For the text-containing cell, return its midpoint in (x, y) coordinate format. 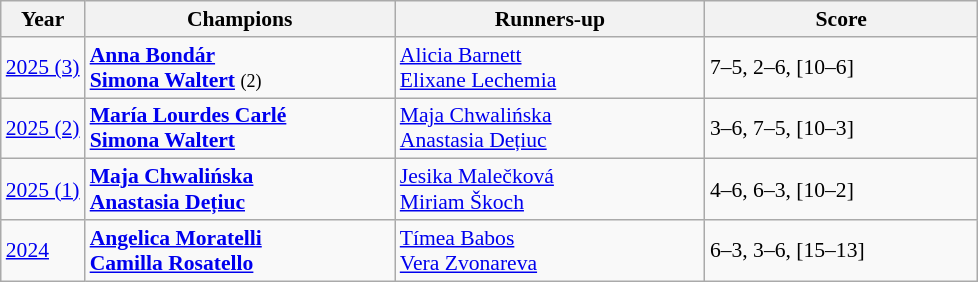
2025 (2) (43, 128)
Runners-up (550, 19)
2025 (3) (43, 68)
7–5, 2–6, [10–6] (842, 68)
María Lourdes Carlé Simona Waltert (240, 128)
Year (43, 19)
Champions (240, 19)
6–3, 3–6, [15–13] (842, 250)
Score (842, 19)
2025 (1) (43, 190)
Alicia Barnett Elixane Lechemia (550, 68)
Angelica Moratelli Camilla Rosatello (240, 250)
Jesika Malečková Miriam Škoch (550, 190)
3–6, 7–5, [10–3] (842, 128)
2024 (43, 250)
Tímea Babos Vera Zvonareva (550, 250)
4–6, 6–3, [10–2] (842, 190)
Anna Bondár Simona Waltert (2) (240, 68)
